Identify which cell holds the provided text, then report its (X, Y) central coordinate. 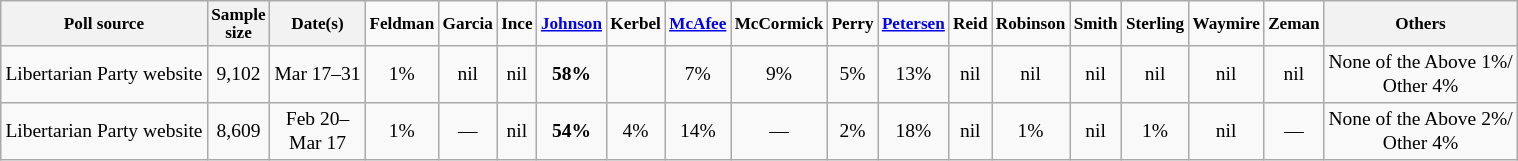
Waymire (1226, 23)
Zeman (1294, 23)
Feldman (402, 23)
2% (852, 130)
Kerbel (636, 23)
Garcia (468, 23)
9,102 (238, 74)
5% (852, 74)
7% (698, 74)
McCormick (778, 23)
Poll source (104, 23)
Date(s) (318, 23)
None of the Above 2%/Other 4% (1420, 130)
Johnson (572, 23)
8,609 (238, 130)
9% (778, 74)
Petersen (914, 23)
Smith (1096, 23)
Ince (517, 23)
Samplesize (238, 23)
54% (572, 130)
58% (572, 74)
Mar 17–31 (318, 74)
Reid (970, 23)
McAfee (698, 23)
13% (914, 74)
Sterling (1155, 23)
4% (636, 130)
Robinson (1031, 23)
14% (698, 130)
18% (914, 130)
None of the Above 1%/Other 4% (1420, 74)
Others (1420, 23)
Perry (852, 23)
Feb 20–Mar 17 (318, 130)
